Return [X, Y] of the center of cell containing provided text 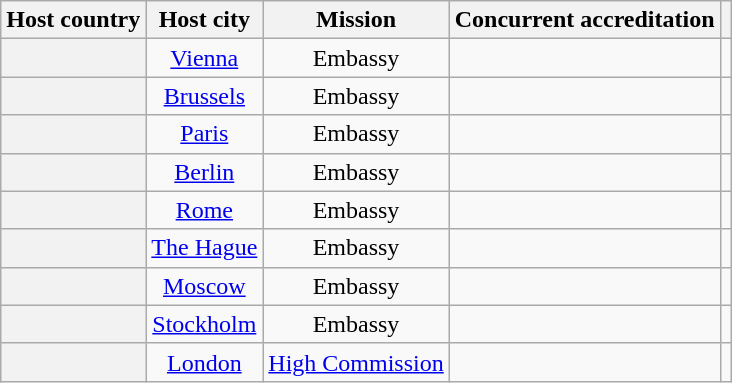
Vienna [204, 58]
Berlin [204, 172]
Paris [204, 134]
Moscow [204, 286]
Mission [356, 20]
High Commission [356, 362]
Brussels [204, 96]
The Hague [204, 248]
London [204, 362]
Host country [74, 20]
Rome [204, 210]
Concurrent accreditation [584, 20]
Host city [204, 20]
Stockholm [204, 324]
